Search for the cell housing the specified text and yield its (X, Y) center coordinate. 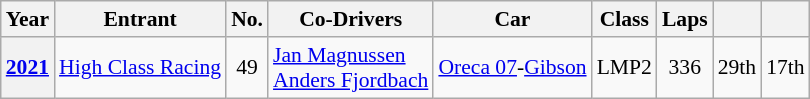
Jan Magnussen Anders Fjordbach (350, 68)
Year (28, 19)
Oreca 07-Gibson (512, 68)
Car (512, 19)
29th (738, 68)
High Class Racing (140, 68)
Entrant (140, 19)
Class (624, 19)
49 (247, 68)
17th (786, 68)
Co-Drivers (350, 19)
No. (247, 19)
336 (685, 68)
2021 (28, 68)
LMP2 (624, 68)
Laps (685, 19)
